Find where the given text appears and provide that cell's center as (X, Y) coordinate. 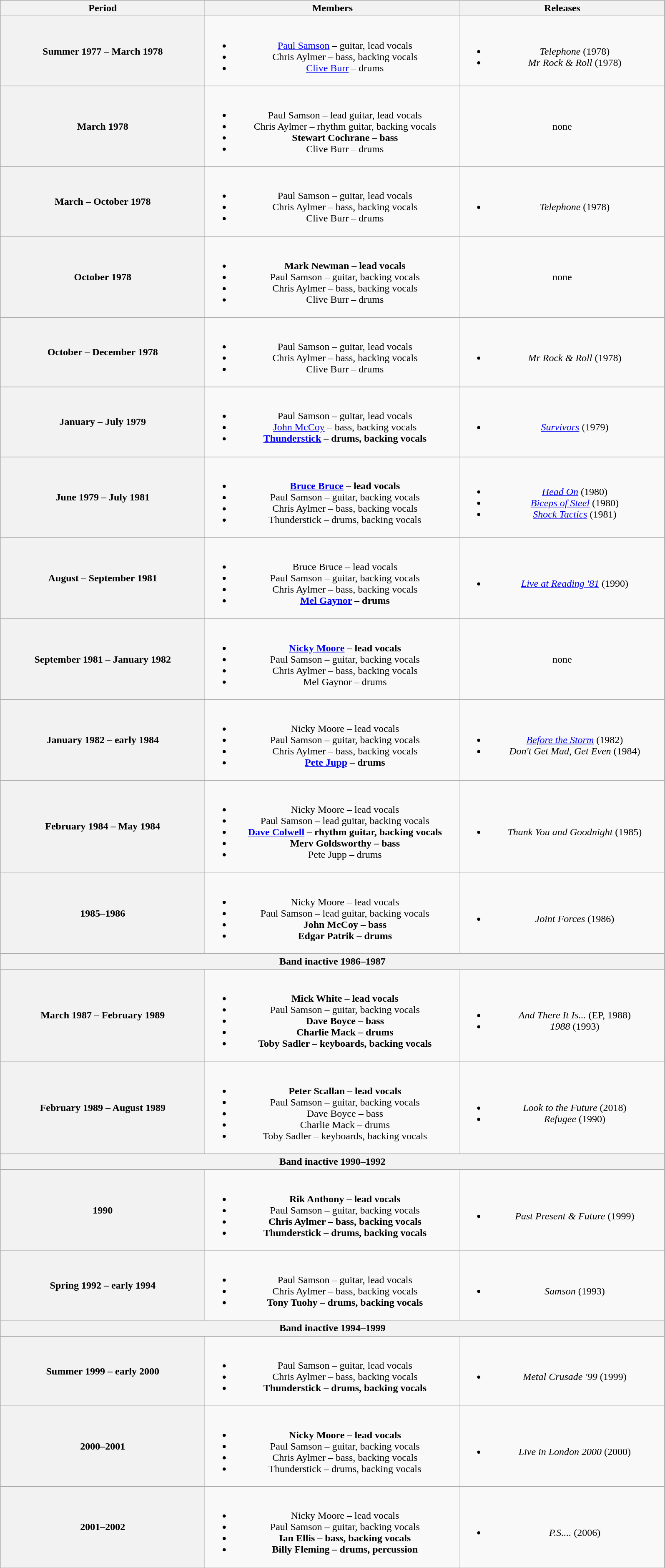
Live at Reading '81 (1990) (562, 578)
Paul Samson – lead guitar, lead vocalsChris Aylmer – rhythm guitar, backing vocalsStewart Cochrane – bassClive Burr – drums (333, 126)
October 1978 (103, 277)
Releases (562, 8)
February 1989 – August 1989 (103, 1108)
January 1982 – early 1984 (103, 740)
Head On (1980)Biceps of Steel (1980)Shock Tactics (1981) (562, 497)
Bruce Bruce – lead vocalsPaul Samson – guitar, backing vocalsChris Aylmer – bass, backing vocalsMel Gaynor – drums (333, 578)
Summer 1977 – March 1978 (103, 51)
Before the Storm (1982)Don't Get Mad, Get Even (1984) (562, 740)
Look to the Future (2018)Refugee (1990) (562, 1108)
Metal Crusade '99 (1999) (562, 1371)
Nicky Moore – lead vocalsPaul Samson – lead guitar, backing vocalsJohn McCoy – bassEdgar Patrik – drums (333, 913)
Telephone (1978) (562, 202)
February 1984 – May 1984 (103, 827)
Members (333, 8)
Spring 1992 – early 1994 (103, 1285)
Thank You and Goodnight (1985) (562, 827)
2000–2001 (103, 1446)
Rik Anthony – lead vocalsPaul Samson – guitar, backing vocalsChris Aylmer – bass, backing vocalsThunderstick – drums, backing vocals (333, 1210)
2001–2002 (103, 1527)
June 1979 – July 1981 (103, 497)
1985–1986 (103, 913)
P.S.... (2006) (562, 1527)
March – October 1978 (103, 202)
Paul Samson – guitar, lead vocalsChris Aylmer – bass, backing vocalsTony Tuohy – drums, backing vocals (333, 1285)
1990 (103, 1210)
Nicky Moore – lead vocalsPaul Samson – guitar, backing vocalsChris Aylmer – bass, backing vocalsMel Gaynor – drums (333, 659)
August – September 1981 (103, 578)
Bruce Bruce – lead vocalsPaul Samson – guitar, backing vocalsChris Aylmer – bass, backing vocalsThunderstick – drums, backing vocals (333, 497)
March 1978 (103, 126)
Band inactive 1990–1992 (333, 1162)
Peter Scallan – lead vocalsPaul Samson – guitar, backing vocalsDave Boyce – bassCharlie Mack – drumsToby Sadler – keyboards, backing vocals (333, 1108)
March 1987 – February 1989 (103, 1016)
Nicky Moore – lead vocalsPaul Samson – guitar, backing vocalsChris Aylmer – bass, backing vocalsThunderstick – drums, backing vocals (333, 1446)
Mr Rock & Roll (1978) (562, 352)
Samson (1993) (562, 1285)
October – December 1978 (103, 352)
Survivors (1979) (562, 422)
Mick White – lead vocalsPaul Samson – guitar, backing vocalsDave Boyce – bassCharlie Mack – drumsToby Sadler – keyboards, backing vocals (333, 1016)
Paul Samson – guitar, lead vocalsChris Aylmer – bass, backing vocalsThunderstick – drums, backing vocals (333, 1371)
And There It Is... (EP, 1988)1988 (1993) (562, 1016)
Live in London 2000 (2000) (562, 1446)
Summer 1999 – early 2000 (103, 1371)
Band inactive 1994–1999 (333, 1328)
Nicky Moore – lead vocalsPaul Samson – guitar, backing vocalsChris Aylmer – bass, backing vocalsPete Jupp – drums (333, 740)
September 1981 – January 1982 (103, 659)
Joint Forces (1986) (562, 913)
Band inactive 1986–1987 (333, 962)
Telephone (1978)Mr Rock & Roll (1978) (562, 51)
Nicky Moore – lead vocalsPaul Samson – guitar, backing vocalsIan Ellis – bass, backing vocalsBilly Fleming – drums, percussion (333, 1527)
Mark Newman – lead vocalsPaul Samson – guitar, backing vocalsChris Aylmer – bass, backing vocalsClive Burr – drums (333, 277)
Period (103, 8)
January – July 1979 (103, 422)
Paul Samson – guitar, lead vocalsJohn McCoy – bass, backing vocalsThunderstick – drums, backing vocals (333, 422)
Past Present & Future (1999) (562, 1210)
